Capture the cell that displays the provided text and extract its [X, Y] central coordinate. 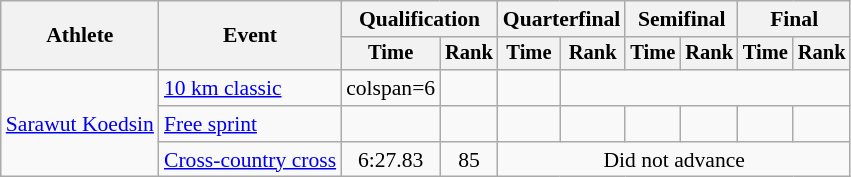
10 km classic [250, 88]
Athlete [80, 36]
Quarterfinal [562, 19]
Semifinal [681, 19]
Sarawut Koedsin [80, 124]
Final [794, 19]
Free sprint [250, 124]
Qualification [420, 19]
Event [250, 36]
colspan=6 [390, 88]
